For the text-containing cell, return its midpoint in (X, Y) coordinate format. 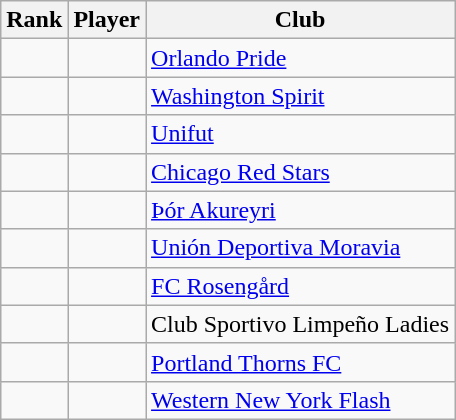
FC Rosengård (300, 286)
Western New York Flash (300, 400)
Portland Thorns FC (300, 362)
Chicago Red Stars (300, 172)
Club (300, 20)
Player (107, 20)
Þór Akureyri (300, 210)
Washington Spirit (300, 96)
Orlando Pride (300, 58)
Unifut (300, 134)
Club Sportivo Limpeño Ladies (300, 324)
Unión Deportiva Moravia (300, 248)
Rank (34, 20)
